Provide the (x, y) coordinate of the cell's center where the given text is located.  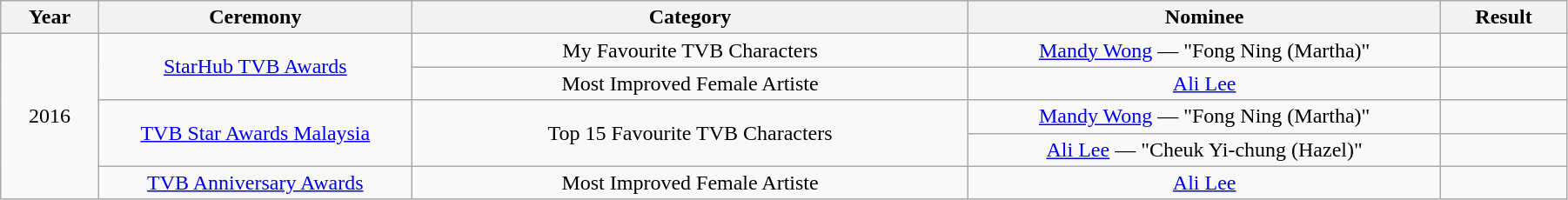
2016 (50, 117)
TVB Star Awards Malaysia (255, 133)
TVB Anniversary Awards (255, 183)
Ali Lee — "Cheuk Yi-chung (Hazel)" (1204, 150)
Ceremony (255, 17)
Nominee (1204, 17)
StarHub TVB Awards (255, 67)
My Favourite TVB Characters (689, 50)
Category (689, 17)
Year (50, 17)
Top 15 Favourite TVB Characters (689, 133)
Result (1504, 17)
